Detect which cell encompasses the target text, then output its [X, Y] center coordinate. 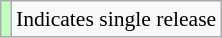
Indicates single release [116, 19]
